Capture the cell that displays the provided text and extract its [X, Y] central coordinate. 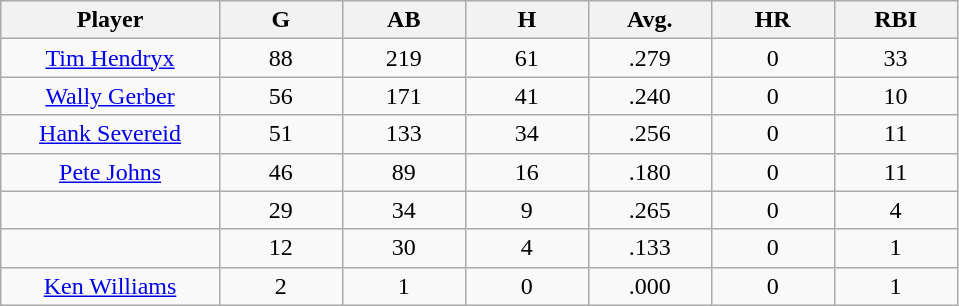
.279 [650, 58]
219 [404, 58]
51 [280, 134]
171 [404, 96]
.240 [650, 96]
133 [404, 134]
H [526, 20]
33 [896, 58]
46 [280, 172]
30 [404, 248]
Wally Gerber [110, 96]
Tim Hendryx [110, 58]
89 [404, 172]
.180 [650, 172]
12 [280, 248]
.265 [650, 210]
RBI [896, 20]
9 [526, 210]
41 [526, 96]
Hank Severeid [110, 134]
10 [896, 96]
29 [280, 210]
Pete Johns [110, 172]
61 [526, 58]
88 [280, 58]
2 [280, 286]
Player [110, 20]
G [280, 20]
16 [526, 172]
Ken Williams [110, 286]
.000 [650, 286]
.133 [650, 248]
.256 [650, 134]
HR [772, 20]
56 [280, 96]
AB [404, 20]
Avg. [650, 20]
